Find where the given text appears and provide that cell's center as (x, y) coordinate. 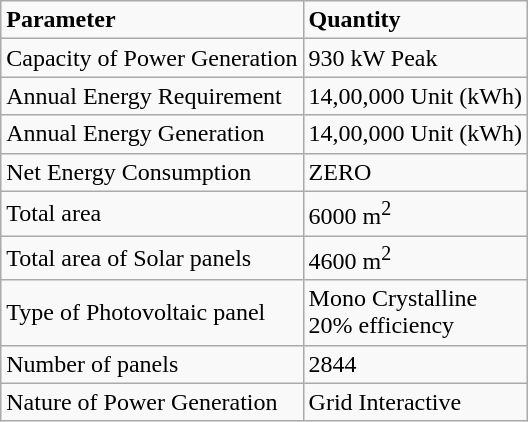
Grid Interactive (415, 402)
Annual Energy Generation (152, 134)
Type of Photovoltaic panel (152, 312)
Capacity of Power Generation (152, 58)
Mono Crystalline20% efficiency (415, 312)
Quantity (415, 20)
Total area (152, 214)
2844 (415, 364)
Number of panels (152, 364)
Nature of Power Generation (152, 402)
4600 m2 (415, 258)
Net Energy Consumption (152, 172)
6000 m2 (415, 214)
Annual Energy Requirement (152, 96)
Total area of Solar panels (152, 258)
Parameter (152, 20)
930 kW Peak (415, 58)
ZERO (415, 172)
